Extract the [X, Y] coordinate from the center of the cell holding the provided text.  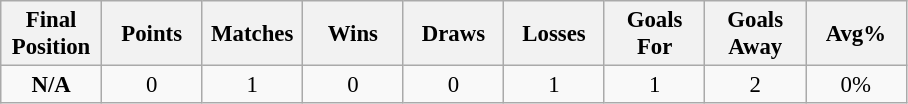
Final Position [52, 34]
Losses [554, 34]
2 [756, 85]
Avg% [856, 34]
Wins [354, 34]
Matches [252, 34]
Draws [454, 34]
N/A [52, 85]
Points [152, 34]
Goals Away [756, 34]
Goals For [654, 34]
0% [856, 85]
